Find where the given text appears and provide that cell's center as [X, Y] coordinate. 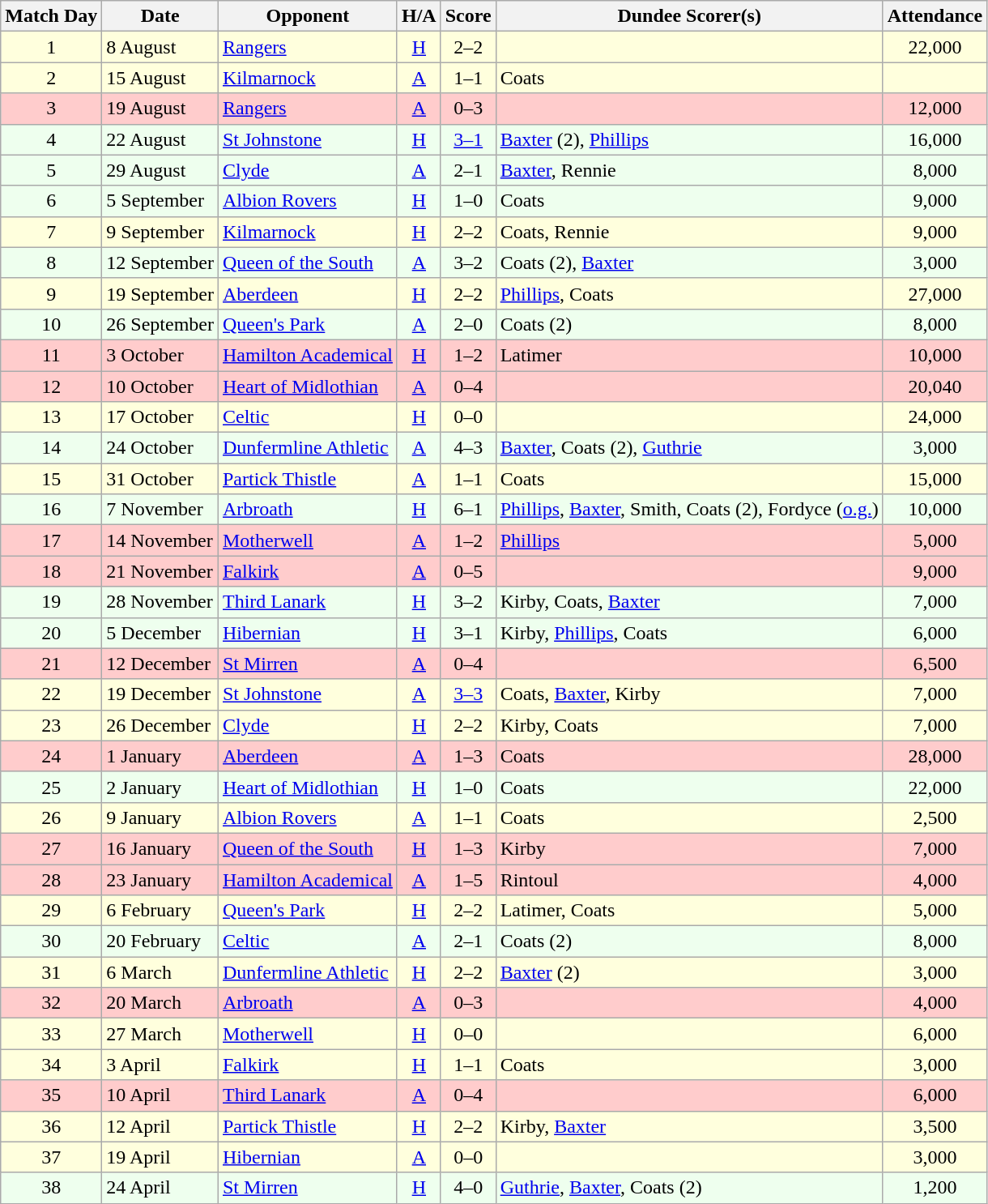
Guthrie, Baxter, Coats (2) [689, 1188]
Score [468, 16]
22 [52, 694]
23 [52, 725]
Phillips, Baxter, Smith, Coats (2), Fordyce (o.g.) [689, 510]
Baxter, Rennie [689, 170]
15 August [160, 78]
36 [52, 1126]
6,500 [935, 664]
19 April [160, 1157]
3 October [160, 355]
24 October [160, 448]
Baxter, Coats (2), Guthrie [689, 448]
Baxter (2), Phillips [689, 139]
2–0 [468, 324]
15 [52, 479]
19 [52, 602]
Coats, Rennie [689, 232]
16 January [160, 848]
Opponent [308, 16]
17 [52, 540]
20 March [160, 1003]
24,000 [935, 417]
28,000 [935, 756]
12 [52, 386]
31 [52, 972]
1 January [160, 756]
14 November [160, 540]
22 August [160, 139]
30 [52, 941]
20 [52, 633]
3,500 [935, 1126]
Phillips, Coats [689, 293]
Coats (2), Baxter [689, 263]
12 April [160, 1126]
6–1 [468, 510]
21 November [160, 571]
Coats, Baxter, Kirby [689, 694]
37 [52, 1157]
9 September [160, 232]
28 November [160, 602]
25 [52, 787]
29 [52, 911]
4–3 [468, 448]
7 [52, 232]
9 [52, 293]
12,000 [935, 109]
2,500 [935, 818]
5 September [160, 201]
32 [52, 1003]
Kirby, Coats, Baxter [689, 602]
11 [52, 355]
0–5 [468, 571]
Match Day [52, 16]
20 February [160, 941]
6 March [160, 972]
14 [52, 448]
Attendance [935, 16]
19 December [160, 694]
Latimer [689, 355]
5 [52, 170]
19 August [160, 109]
28 [52, 879]
Dundee Scorer(s) [689, 16]
9 January [160, 818]
15,000 [935, 479]
1–5 [468, 879]
2 January [160, 787]
23 January [160, 879]
2 [52, 78]
31 October [160, 479]
Latimer, Coats [689, 911]
16,000 [935, 139]
19 September [160, 293]
10 [52, 324]
8 August [160, 47]
1,200 [935, 1188]
H/A [419, 16]
3 April [160, 1065]
1 [52, 47]
27 March [160, 1034]
Kirby, Phillips, Coats [689, 633]
34 [52, 1065]
3 [52, 109]
4–0 [468, 1188]
26 September [160, 324]
3–3 [468, 694]
5 December [160, 633]
12 December [160, 664]
13 [52, 417]
Phillips [689, 540]
24 [52, 756]
27,000 [935, 293]
16 [52, 510]
Baxter (2) [689, 972]
26 [52, 818]
17 October [160, 417]
Rintoul [689, 879]
4 [52, 139]
7 November [160, 510]
38 [52, 1188]
18 [52, 571]
12 September [160, 263]
Kirby [689, 848]
35 [52, 1095]
10 April [160, 1095]
10 October [160, 386]
6 [52, 201]
24 April [160, 1188]
Kirby, Coats [689, 725]
Date [160, 16]
27 [52, 848]
33 [52, 1034]
20,040 [935, 386]
8 [52, 263]
21 [52, 664]
29 August [160, 170]
Kirby, Baxter [689, 1126]
6 February [160, 911]
26 December [160, 725]
